For the text-containing cell, return its midpoint in [X, Y] coordinate format. 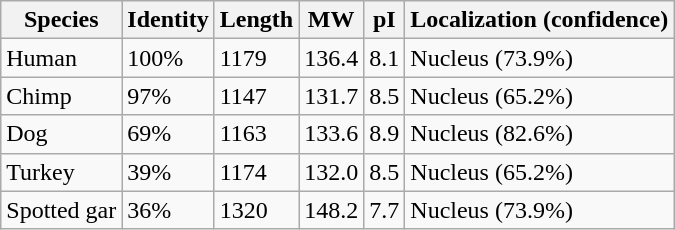
MW [332, 20]
36% [168, 210]
97% [168, 96]
133.6 [332, 134]
1179 [256, 58]
148.2 [332, 210]
39% [168, 172]
7.7 [384, 210]
Turkey [62, 172]
8.9 [384, 134]
Identity [168, 20]
Length [256, 20]
Species [62, 20]
131.7 [332, 96]
Nucleus (82.6%) [540, 134]
100% [168, 58]
1147 [256, 96]
1320 [256, 210]
Dog [62, 134]
Human [62, 58]
136.4 [332, 58]
Spotted gar [62, 210]
Chimp [62, 96]
pI [384, 20]
1163 [256, 134]
132.0 [332, 172]
69% [168, 134]
1174 [256, 172]
8.1 [384, 58]
Localization (confidence) [540, 20]
